Identify which cell holds the provided text, then report its [x, y] central coordinate. 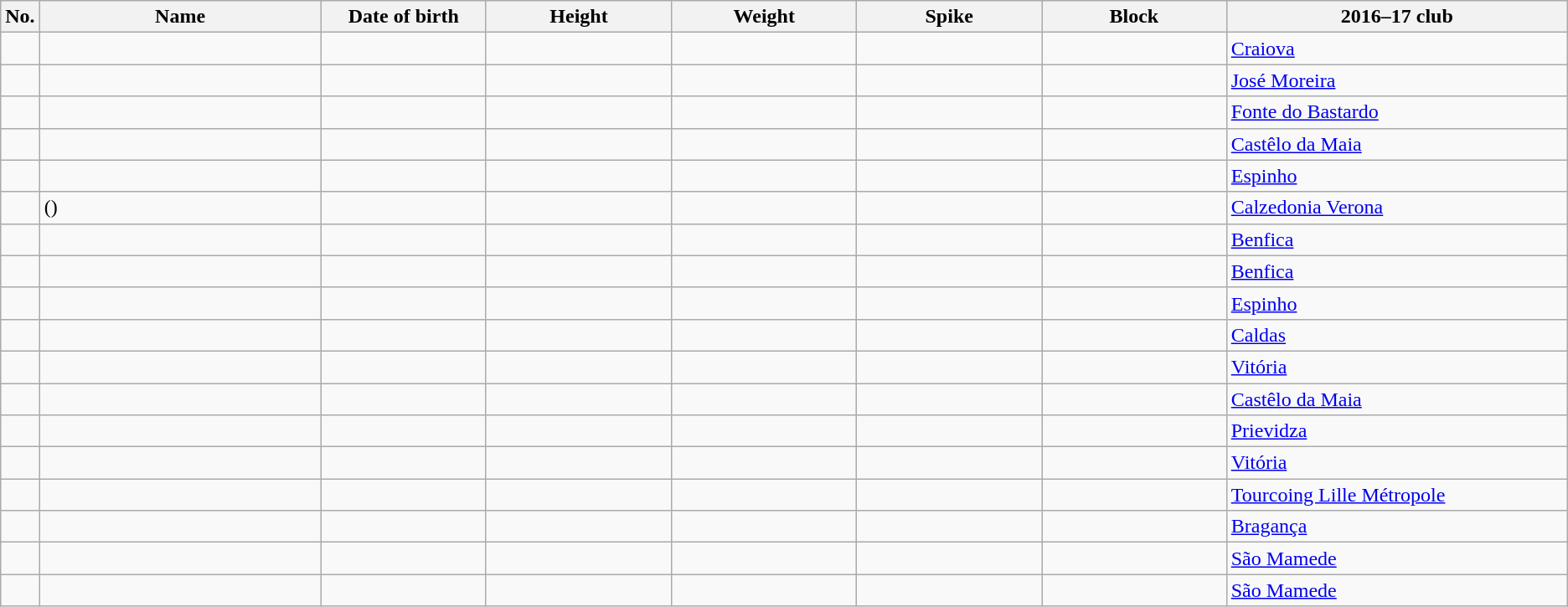
Bragança [1397, 527]
Date of birth [404, 17]
Height [578, 17]
Weight [764, 17]
José Moreira [1397, 80]
Name [180, 17]
2016–17 club [1397, 17]
Craiova [1397, 49]
Caldas [1397, 335]
Spike [950, 17]
() [180, 208]
Prievidza [1397, 431]
Fonte do Bastardo [1397, 112]
No. [20, 17]
Calzedonia Verona [1397, 208]
Block [1134, 17]
Tourcoing Lille Métropole [1397, 495]
